Determine the (X, Y) coordinate at the center of the cell enclosing the given text.  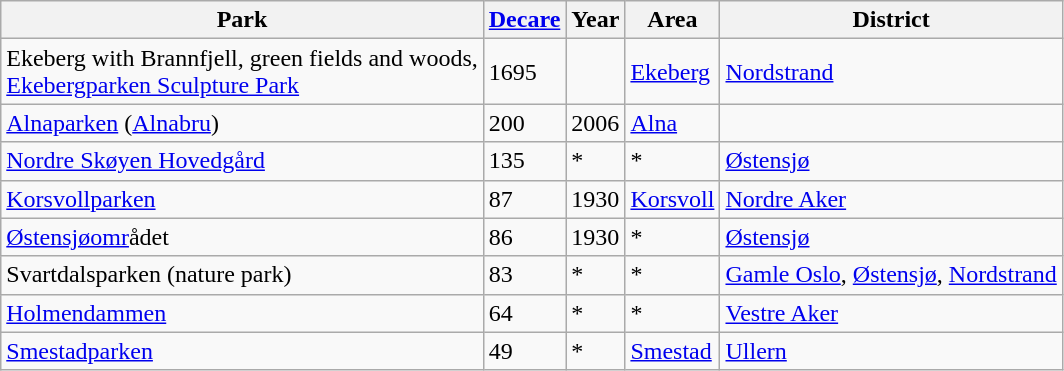
Alna (672, 123)
64 (524, 313)
Nordstrand (891, 72)
Park (242, 20)
Ullern (891, 351)
Smestadparken (242, 351)
District (891, 20)
Holmendammen (242, 313)
86 (524, 237)
Korsvoll (672, 199)
200 (524, 123)
Ekeberg (672, 72)
Year (596, 20)
87 (524, 199)
Gamle Oslo, Østensjø, Nordstrand (891, 275)
1695 (524, 72)
Decare (524, 20)
Ekeberg with Brannfjell, green fields and woods, Ekebergparken Sculpture Park (242, 72)
83 (524, 275)
Korsvollparken (242, 199)
49 (524, 351)
135 (524, 161)
Alnaparken (Alnabru) (242, 123)
Area (672, 20)
Svartdalsparken (nature park) (242, 275)
Nordre Aker (891, 199)
Nordre Skøyen Hovedgård (242, 161)
2006 (596, 123)
Smestad (672, 351)
Vestre Aker (891, 313)
Østensjøområdet (242, 237)
